Capture the cell that displays the provided text and extract its (x, y) central coordinate. 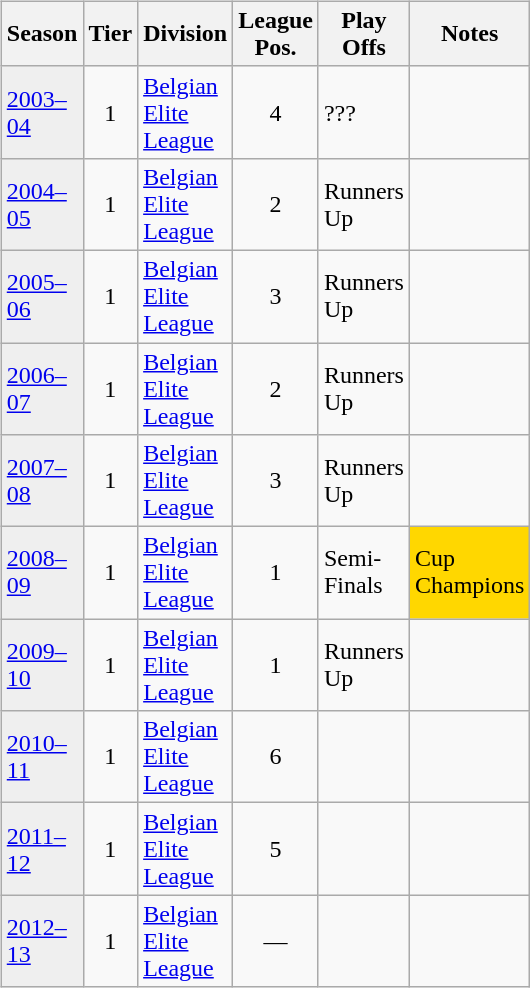
5 (276, 849)
Play Offs (364, 34)
Notes (469, 34)
2011–12 (42, 849)
2005–06 (42, 296)
Tier (110, 34)
— (276, 941)
2003–04 (42, 112)
Division (186, 34)
2009–10 (42, 665)
2012–13 (42, 941)
??? (364, 112)
Semi-Finals (364, 573)
Season (42, 34)
League Pos. (276, 34)
2004–05 (42, 204)
2010–11 (42, 757)
4 (276, 112)
2006–07 (42, 388)
Cup Champions (469, 573)
2007–08 (42, 481)
2008–09 (42, 573)
6 (276, 757)
